Scan for the cell matching the given text and deliver its [x, y] coordinate at center. 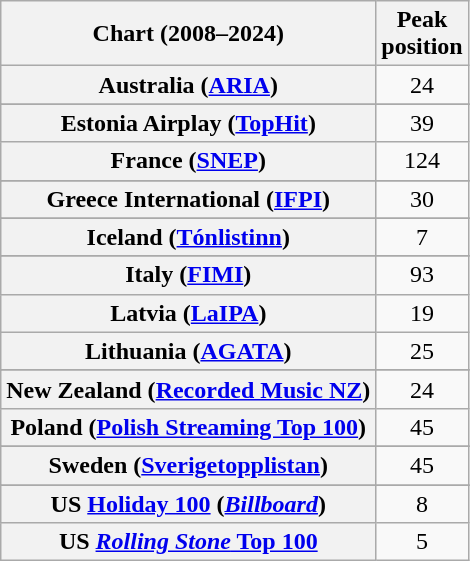
39 [422, 123]
8 [422, 503]
25 [422, 351]
30 [422, 199]
Lithuania (AGATA) [188, 351]
New Zealand (Recorded Music NZ) [188, 389]
Estonia Airplay (TopHit) [188, 123]
5 [422, 542]
Greece International (IFPI) [188, 199]
Italy (FIMI) [188, 275]
Poland (Polish Streaming Top 100) [188, 427]
124 [422, 161]
US Rolling Stone Top 100 [188, 542]
Peakposition [422, 34]
France (SNEP) [188, 161]
Sweden (Sverigetopplistan) [188, 465]
US Holiday 100 (Billboard) [188, 503]
7 [422, 237]
Latvia (LaIPA) [188, 313]
Iceland (Tónlistinn) [188, 237]
Australia (ARIA) [188, 85]
Chart (2008–2024) [188, 34]
93 [422, 275]
19 [422, 313]
